Search for the cell housing the specified text and yield its [x, y] center coordinate. 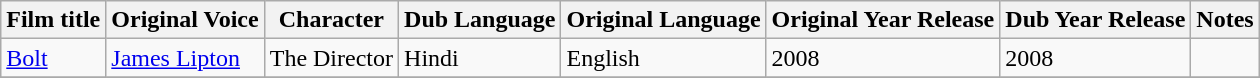
Dub Language [480, 20]
Original Voice [185, 20]
Character [331, 20]
Dub Year Release [1096, 20]
English [664, 58]
The Director [331, 58]
Bolt [54, 58]
James Lipton [185, 58]
Notes [1225, 20]
Hindi [480, 58]
Film title [54, 20]
Original Language [664, 20]
Original Year Release [883, 20]
